Extract the [x, y] coordinate from the center of the cell holding the provided text.  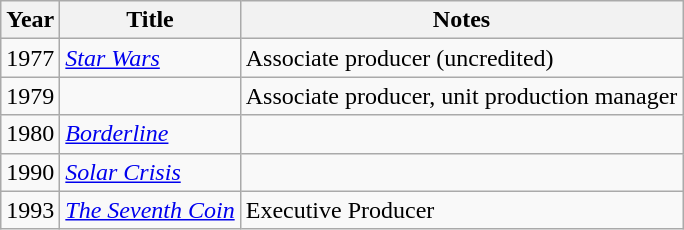
Title [150, 20]
Associate producer, unit production manager [462, 96]
1977 [30, 58]
Borderline [150, 134]
1979 [30, 96]
1980 [30, 134]
Executive Producer [462, 210]
Notes [462, 20]
1993 [30, 210]
Associate producer (uncredited) [462, 58]
Year [30, 20]
1990 [30, 172]
Star Wars [150, 58]
Solar Crisis [150, 172]
The Seventh Coin [150, 210]
